Scan for the cell matching the given text and deliver its [X, Y] coordinate at center. 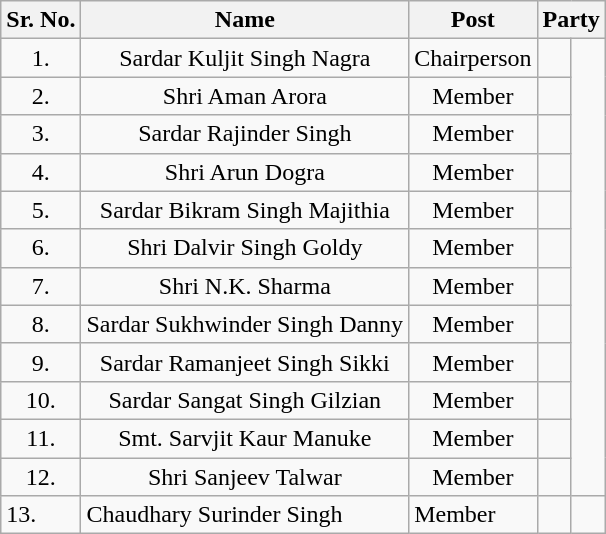
Shri Aman Arora [245, 96]
Post [473, 20]
6. [41, 248]
9. [41, 362]
5. [41, 210]
7. [41, 286]
Party [571, 20]
8. [41, 324]
Shri N.K. Sharma [245, 286]
10. [41, 400]
4. [41, 172]
12. [41, 477]
Sardar Sangat Singh Gilzian [245, 400]
3. [41, 134]
Shri Sanjeev Talwar [245, 477]
Chairperson [473, 58]
11. [41, 438]
2. [41, 96]
Name [245, 20]
Sardar Sukhwinder Singh Danny [245, 324]
13. [41, 515]
Sr. No. [41, 20]
Sardar Bikram Singh Majithia [245, 210]
Sardar Rajinder Singh [245, 134]
Chaudhary Surinder Singh [245, 515]
Sardar Kuljit Singh Nagra [245, 58]
Sardar Ramanjeet Singh Sikki [245, 362]
Shri Arun Dogra [245, 172]
1. [41, 58]
Smt. Sarvjit Kaur Manuke [245, 438]
Shri Dalvir Singh Goldy [245, 248]
